Search for the cell housing the specified text and yield its (X, Y) center coordinate. 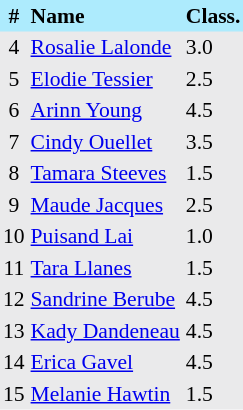
Elodie Tessier (106, 79)
Maude Jacques (106, 205)
14 (14, 362)
4 (14, 48)
13 (14, 331)
7 (14, 142)
Rosalie Lalonde (106, 48)
Tamara Steeves (106, 174)
Erica Gavel (106, 362)
Arinn Young (106, 110)
Kady Dandeneau (106, 331)
Tara Llanes (106, 268)
# (14, 16)
11 (14, 268)
12 (14, 300)
Puisand Lai (106, 236)
Melanie Hawtin (106, 394)
6 (14, 110)
10 (14, 236)
Sandrine Berube (106, 300)
8 (14, 174)
15 (14, 394)
5 (14, 79)
Name (106, 16)
9 (14, 205)
Cindy Ouellet (106, 142)
